Pinpoint the cell where the given text exists, returning its (x, y) midpoint coordinate. 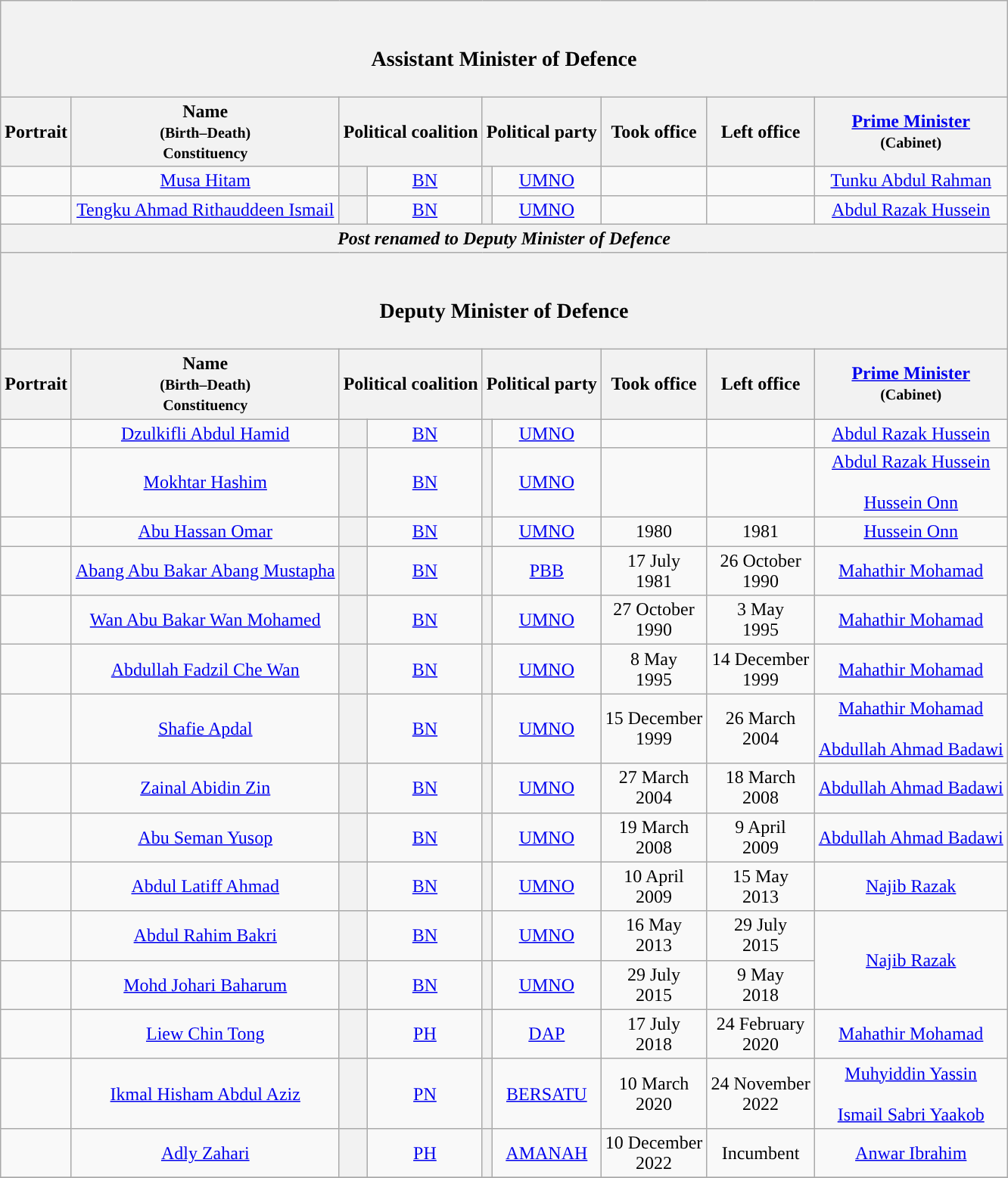
10 March2020 (654, 1093)
Dzulkifli Abdul Hamid (205, 434)
Abdullah Fadzil Che Wan (205, 669)
Shafie Apdal (205, 729)
PN (425, 1093)
Tunku Abdul Rahman (911, 181)
26 March2004 (761, 729)
Abu Hassan Omar (205, 532)
Incumbent (761, 1153)
3 May1995 (761, 620)
AMANAH (546, 1153)
Assistant Minister of Defence (504, 48)
27 March2004 (654, 788)
Abang Abu Bakar Abang Mustapha (205, 570)
Hussein Onn (911, 532)
Anwar Ibrahim (911, 1153)
Muhyiddin YassinIsmail Sabri Yaakob (911, 1093)
Deputy Minister of Defence (504, 301)
Abdul Razak HusseinHussein Onn (911, 483)
Mohd Johari Baharum (205, 985)
Mahathir MohamadAbdullah Ahmad Badawi (911, 729)
BERSATU (546, 1093)
9 April2009 (761, 837)
15 May2013 (761, 887)
8 May1995 (654, 669)
10 April2009 (654, 887)
10 December2022 (654, 1153)
Abu Seman Yusop (205, 837)
15 December1999 (654, 729)
Musa Hitam (205, 181)
1981 (761, 532)
Mokhtar Hashim (205, 483)
19 March2008 (654, 837)
Ikmal Hisham Abdul Aziz (205, 1093)
24 February2020 (761, 1033)
Abdul Rahim Bakri (205, 935)
17 July1981 (654, 570)
Liew Chin Tong (205, 1033)
Zainal Abidin Zin (205, 788)
27 October1990 (654, 620)
9 May2018 (761, 985)
Abdul Latiff Ahmad (205, 887)
1980 (654, 532)
18 March2008 (761, 788)
Adly Zahari (205, 1153)
Post renamed to Deputy Minister of Defence (504, 238)
Wan Abu Bakar Wan Mohamed (205, 620)
26 October1990 (761, 570)
17 July2018 (654, 1033)
DAP (546, 1033)
Tengku Ahmad Rithauddeen Ismail (205, 210)
14 December1999 (761, 669)
PBB (546, 570)
24 November2022 (761, 1093)
16 May2013 (654, 935)
